Detect which cell encompasses the target text, then output its [x, y] center coordinate. 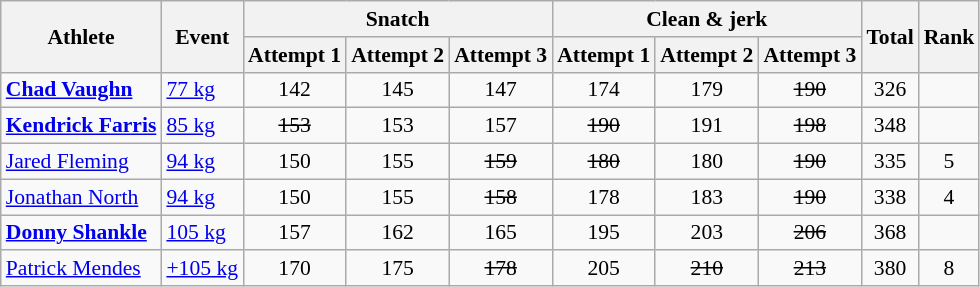
77 kg [202, 90]
205 [604, 269]
105 kg [202, 233]
Athlete [82, 36]
Total [890, 36]
Rank [950, 36]
183 [706, 197]
Clean & jerk [706, 19]
206 [810, 233]
348 [890, 126]
Jonathan North [82, 197]
Kendrick Farris [82, 126]
Snatch [398, 19]
380 [890, 269]
174 [604, 90]
Jared Fleming [82, 162]
8 [950, 269]
326 [890, 90]
Chad Vaughn [82, 90]
165 [500, 233]
338 [890, 197]
159 [500, 162]
147 [500, 90]
4 [950, 197]
368 [890, 233]
5 [950, 162]
142 [294, 90]
175 [398, 269]
Patrick Mendes [82, 269]
213 [810, 269]
210 [706, 269]
335 [890, 162]
191 [706, 126]
203 [706, 233]
Event [202, 36]
158 [500, 197]
85 kg [202, 126]
162 [398, 233]
145 [398, 90]
Donny Shankle [82, 233]
198 [810, 126]
179 [706, 90]
170 [294, 269]
+105 kg [202, 269]
195 [604, 233]
